Determine the [X, Y] coordinate at the center of the cell enclosing the given text.  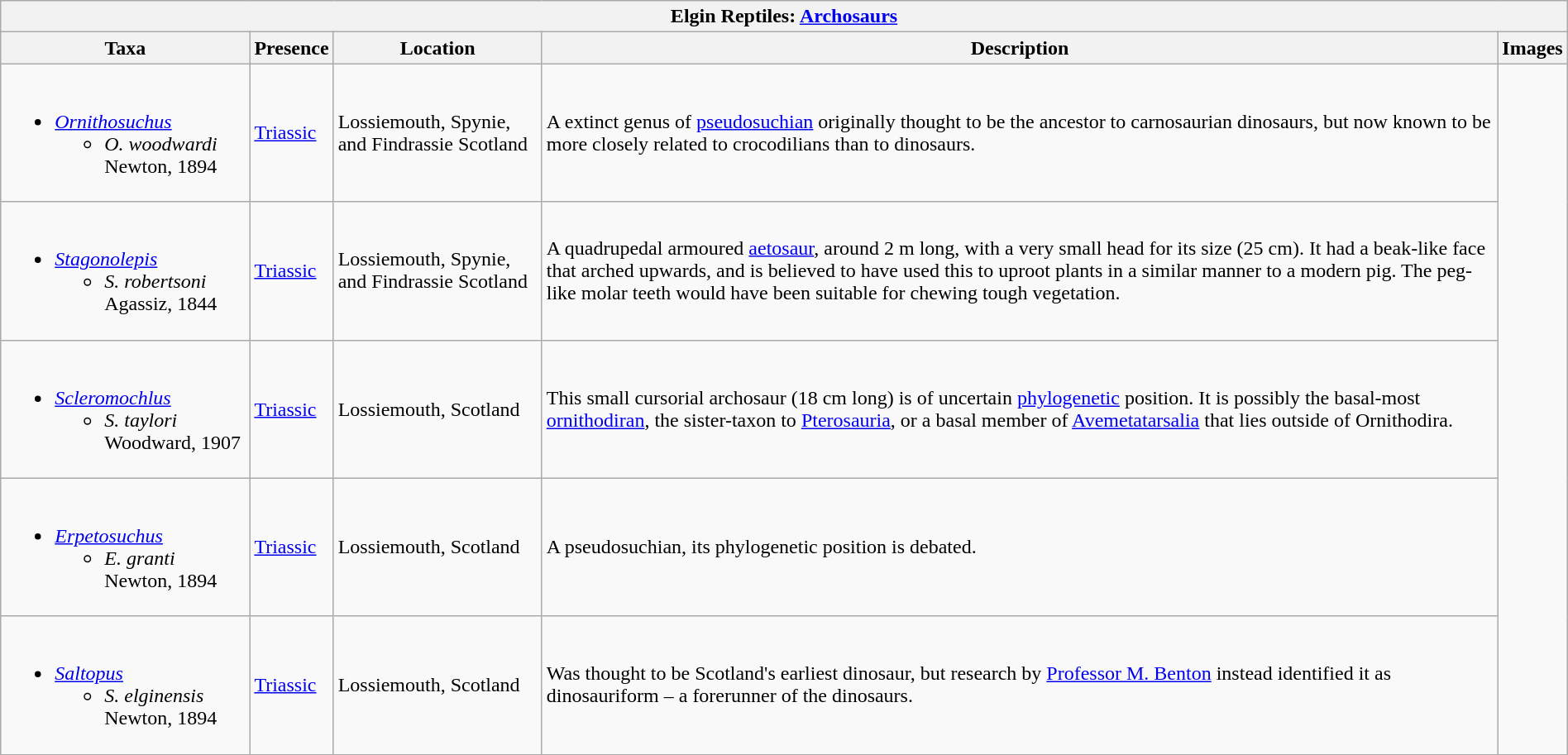
Location [437, 48]
Elgin Reptiles: Archosaurs [784, 17]
ErpetosuchusE. granti Newton, 1894 [126, 547]
Taxa [126, 48]
StagonolepisS. robertsoni Agassiz, 1844 [126, 271]
OrnithosuchusO. woodwardi Newton, 1894 [126, 132]
ScleromochlusS. taylori Woodward, 1907 [126, 409]
Presence [291, 48]
Description [1020, 48]
Images [1532, 48]
Saltopus S. elginensis Newton, 1894 [126, 685]
A pseudosuchian, its phylogenetic position is debated. [1020, 547]
